Detect which cell encompasses the target text, then output its (x, y) center coordinate. 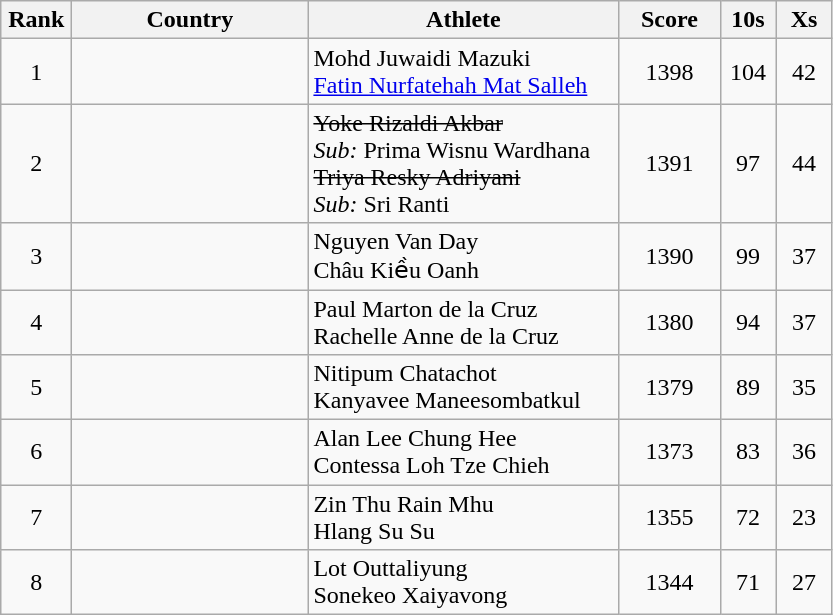
89 (748, 388)
7 (36, 518)
99 (748, 256)
Paul Marton de la CruzRachelle Anne de la Cruz (464, 322)
Xs (804, 20)
Country (190, 20)
1355 (670, 518)
44 (804, 164)
1379 (670, 388)
27 (804, 582)
Nitipum ChatachotKanyavee Maneesombatkul (464, 388)
97 (748, 164)
1380 (670, 322)
1398 (670, 72)
Nguyen Van DayChâu Kiều Oanh (464, 256)
36 (804, 452)
1373 (670, 452)
1391 (670, 164)
1 (36, 72)
1390 (670, 256)
6 (36, 452)
94 (748, 322)
3 (36, 256)
Score (670, 20)
Alan Lee Chung HeeContessa Loh Tze Chieh (464, 452)
Lot OuttaliyungSonekeo Xaiyavong (464, 582)
Athlete (464, 20)
83 (748, 452)
Yoke Rizaldi AkbarSub: Prima Wisnu WardhanaTriya Resky AdriyaniSub: Sri Ranti (464, 164)
2 (36, 164)
4 (36, 322)
Rank (36, 20)
42 (804, 72)
104 (748, 72)
Zin Thu Rain MhuHlang Su Su (464, 518)
Mohd Juwaidi MazukiFatin Nurfatehah Mat Salleh (464, 72)
72 (748, 518)
5 (36, 388)
1344 (670, 582)
35 (804, 388)
10s (748, 20)
8 (36, 582)
23 (804, 518)
71 (748, 582)
